Locate the cell with the specified text and output its (X, Y) center coordinate. 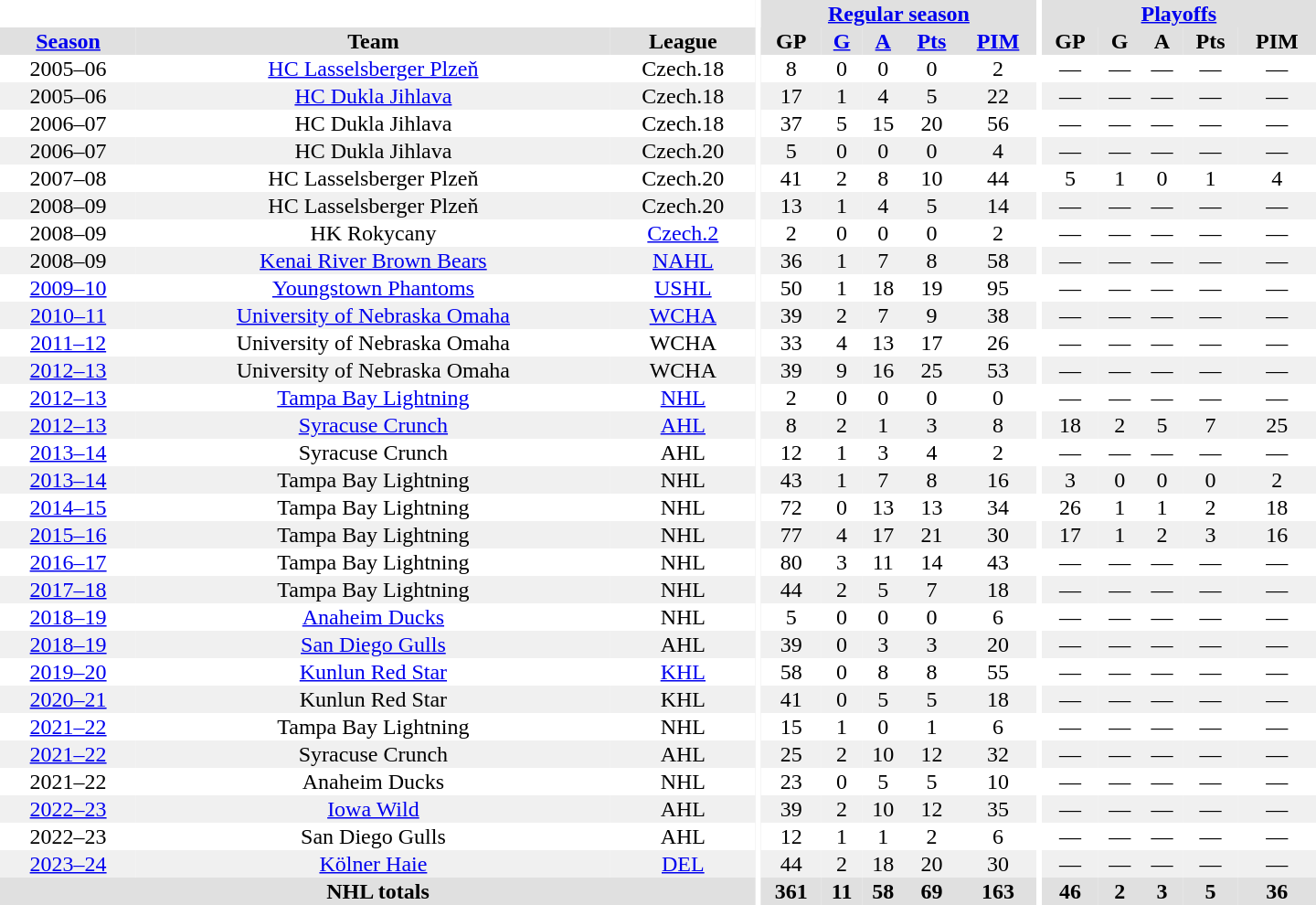
League (684, 41)
Kenai River Brown Bears (373, 261)
2009–10 (68, 288)
Team (373, 41)
Czech.2 (684, 233)
22 (998, 96)
NAHL (684, 261)
2020–21 (68, 699)
Season (68, 41)
NHL totals (378, 891)
37 (791, 123)
2019–20 (68, 672)
361 (791, 891)
38 (998, 315)
34 (998, 507)
2007–08 (68, 178)
33 (791, 343)
DEL (684, 864)
2016–17 (68, 562)
2015–16 (68, 535)
HK Rokycany (373, 233)
72 (791, 507)
Kölner Haie (373, 864)
46 (1070, 891)
2014–15 (68, 507)
80 (791, 562)
2023–24 (68, 864)
2017–18 (68, 590)
32 (998, 754)
163 (998, 891)
2010–11 (68, 315)
69 (931, 891)
50 (791, 288)
Regular season (898, 14)
19 (931, 288)
56 (998, 123)
35 (998, 809)
Playoffs (1179, 14)
23 (791, 782)
55 (998, 672)
Youngstown Phantoms (373, 288)
USHL (684, 288)
Iowa Wild (373, 809)
53 (998, 370)
95 (998, 288)
21 (931, 535)
2011–12 (68, 343)
77 (791, 535)
